Capture the cell that displays the provided text and extract its (X, Y) central coordinate. 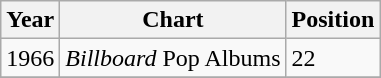
Chart (173, 20)
Year (30, 20)
Position (333, 20)
22 (333, 58)
Billboard Pop Albums (173, 58)
1966 (30, 58)
